Determine the (X, Y) coordinate at the center of the cell enclosing the given text.  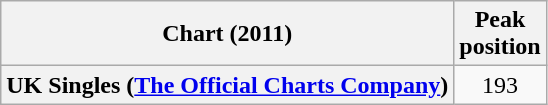
Chart (2011) (228, 34)
UK Singles (The Official Charts Company) (228, 85)
193 (500, 85)
Peakposition (500, 34)
